Capture the cell that displays the provided text and extract its [X, Y] central coordinate. 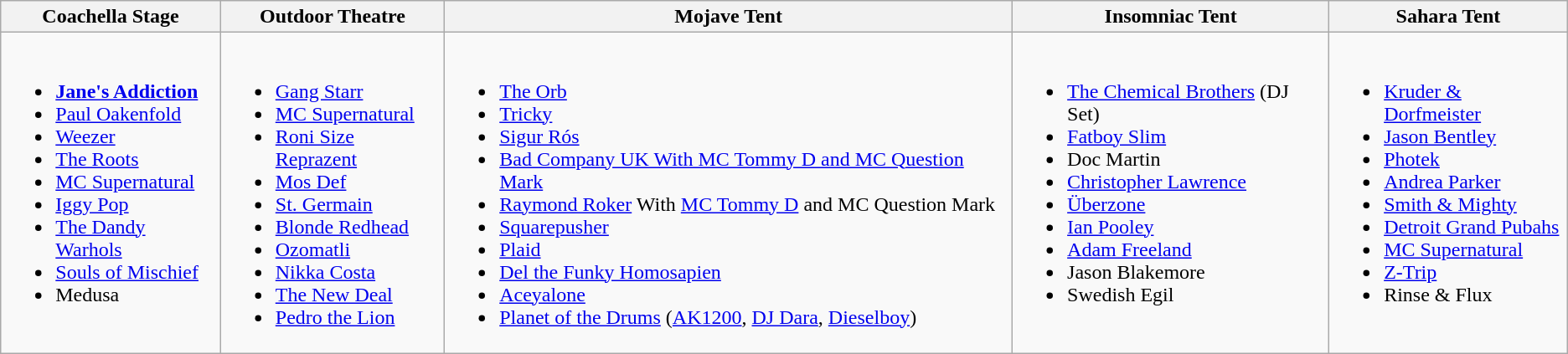
Gang StarrMC SupernaturalRoni Size ReprazentMos DefSt. GermainBlonde RedheadOzomatliNikka CostaThe New DealPedro the Lion [332, 192]
Insomniac Tent [1171, 17]
Kruder & DorfmeisterJason BentleyPhotekAndrea ParkerSmith & MightyDetroit Grand PubahsMC SupernaturalZ-TripRinse & Flux [1449, 192]
Jane's AddictionPaul OakenfoldWeezerThe RootsMC SupernaturalIggy PopThe Dandy WarholsSouls of MischiefMedusa [111, 192]
Coachella Stage [111, 17]
Outdoor Theatre [332, 17]
The Chemical Brothers (DJ Set)Fatboy SlimDoc MartinChristopher LawrenceÜberzoneIan PooleyAdam FreelandJason BlakemoreSwedish Egil [1171, 192]
Mojave Tent [729, 17]
Sahara Tent [1449, 17]
